Locate the cell with the specified text and output its [X, Y] center coordinate. 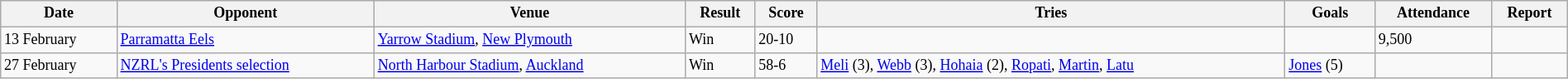
20-10 [786, 40]
Goals [1330, 13]
Parramatta Eels [245, 40]
Jones (5) [1330, 65]
North Harbour Stadium, Auckland [529, 65]
9,500 [1432, 40]
Opponent [245, 13]
Tries [1051, 13]
Date [59, 13]
Attendance [1432, 13]
Result [720, 13]
Report [1530, 13]
27 February [59, 65]
Venue [529, 13]
Meli (3), Webb (3), Hohaia (2), Ropati, Martin, Latu [1051, 65]
Yarrow Stadium, New Plymouth [529, 40]
58-6 [786, 65]
Score [786, 13]
NZRL's Presidents selection [245, 65]
13 February [59, 40]
